Detect which cell encompasses the target text, then output its [X, Y] center coordinate. 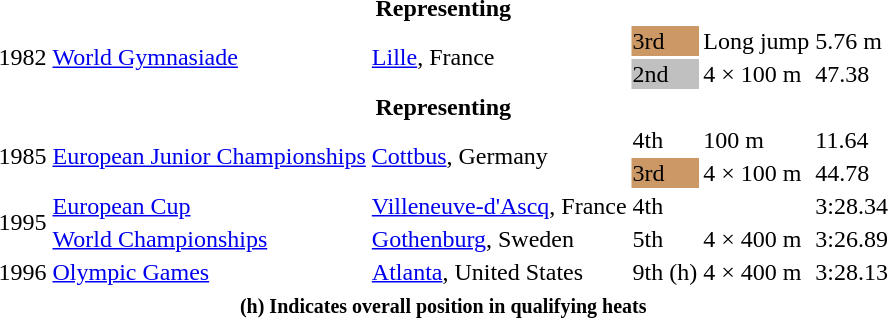
Long jump [756, 41]
5th [665, 239]
9th (h) [665, 272]
European Cup [209, 206]
Gothenburg, Sweden [499, 239]
Villeneuve-d'Ascq, France [499, 206]
Olympic Games [209, 272]
Lille, France [499, 58]
100 m [756, 140]
World Gymnasiade [209, 58]
Atlanta, United States [499, 272]
World Championships [209, 239]
Cottbus, Germany [499, 156]
European Junior Championships [209, 156]
2nd [665, 74]
